From the cell containing the given text, extract its center point as (x, y) coordinate. 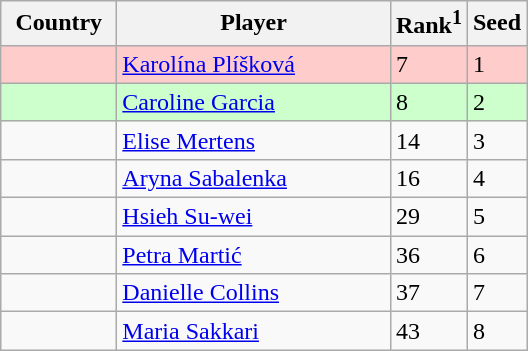
29 (428, 217)
Karolína Plíšková (254, 64)
3 (496, 140)
16 (428, 178)
43 (428, 331)
Player (254, 24)
14 (428, 140)
36 (428, 255)
Aryna Sabalenka (254, 178)
37 (428, 293)
1 (496, 64)
Rank1 (428, 24)
Elise Mertens (254, 140)
Seed (496, 24)
4 (496, 178)
6 (496, 255)
Caroline Garcia (254, 102)
Petra Martić (254, 255)
Danielle Collins (254, 293)
5 (496, 217)
2 (496, 102)
Hsieh Su-wei (254, 217)
Country (59, 24)
Maria Sakkari (254, 331)
